Determine the (X, Y) coordinate at the center of the cell enclosing the given text.  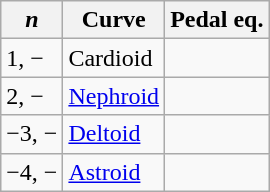
n (32, 20)
−3, − (32, 134)
2, − (32, 96)
Cardioid (114, 58)
1, − (32, 58)
Deltoid (114, 134)
−4, − (32, 172)
Pedal eq. (217, 20)
Curve (114, 20)
Astroid (114, 172)
Nephroid (114, 96)
